From the cell containing the given text, extract its center point as [X, Y] coordinate. 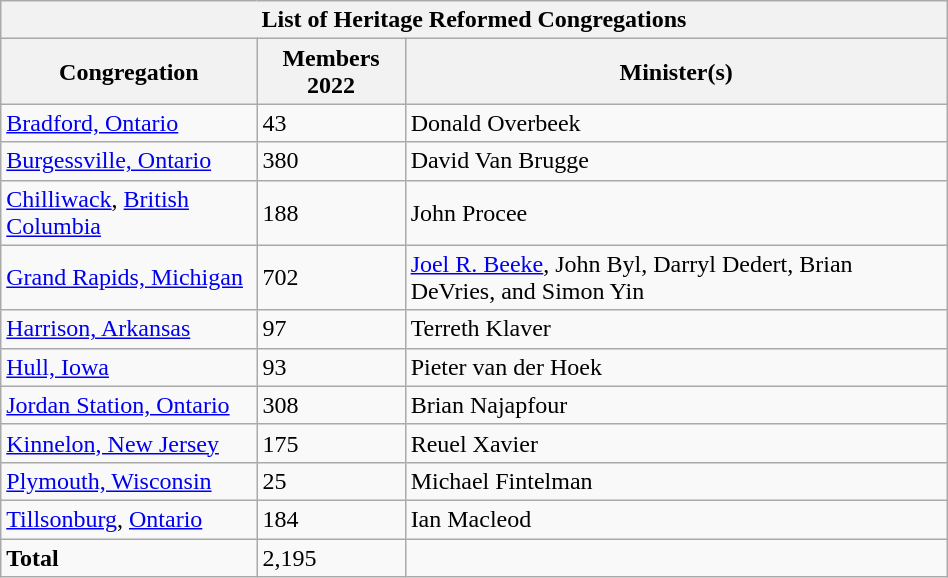
Tillsonburg, Ontario [129, 519]
Minister(s) [676, 72]
43 [331, 123]
Bradford, Ontario [129, 123]
Joel R. Beeke, John Byl, Darryl Dedert, Brian DeVries, and Simon Yin [676, 278]
List of Heritage Reformed Congregations [474, 20]
308 [331, 405]
188 [331, 212]
2,195 [331, 557]
Burgessville, Ontario [129, 161]
97 [331, 329]
Total [129, 557]
John Procee [676, 212]
380 [331, 161]
Grand Rapids, Michigan [129, 278]
Ian Macleod [676, 519]
Jordan Station, Ontario [129, 405]
Kinnelon, New Jersey [129, 443]
Plymouth, Wisconsin [129, 481]
Congregation [129, 72]
Donald Overbeek [676, 123]
Chilliwack, British Columbia [129, 212]
Reuel Xavier [676, 443]
25 [331, 481]
Michael Fintelman [676, 481]
Harrison, Arkansas [129, 329]
702 [331, 278]
Pieter van der Hoek [676, 367]
Members 2022 [331, 72]
Brian Najapfour [676, 405]
Terreth Klaver [676, 329]
93 [331, 367]
Hull, Iowa [129, 367]
184 [331, 519]
175 [331, 443]
David Van Brugge [676, 161]
